Determine the (x, y) coordinate at the center of the cell enclosing the given text.  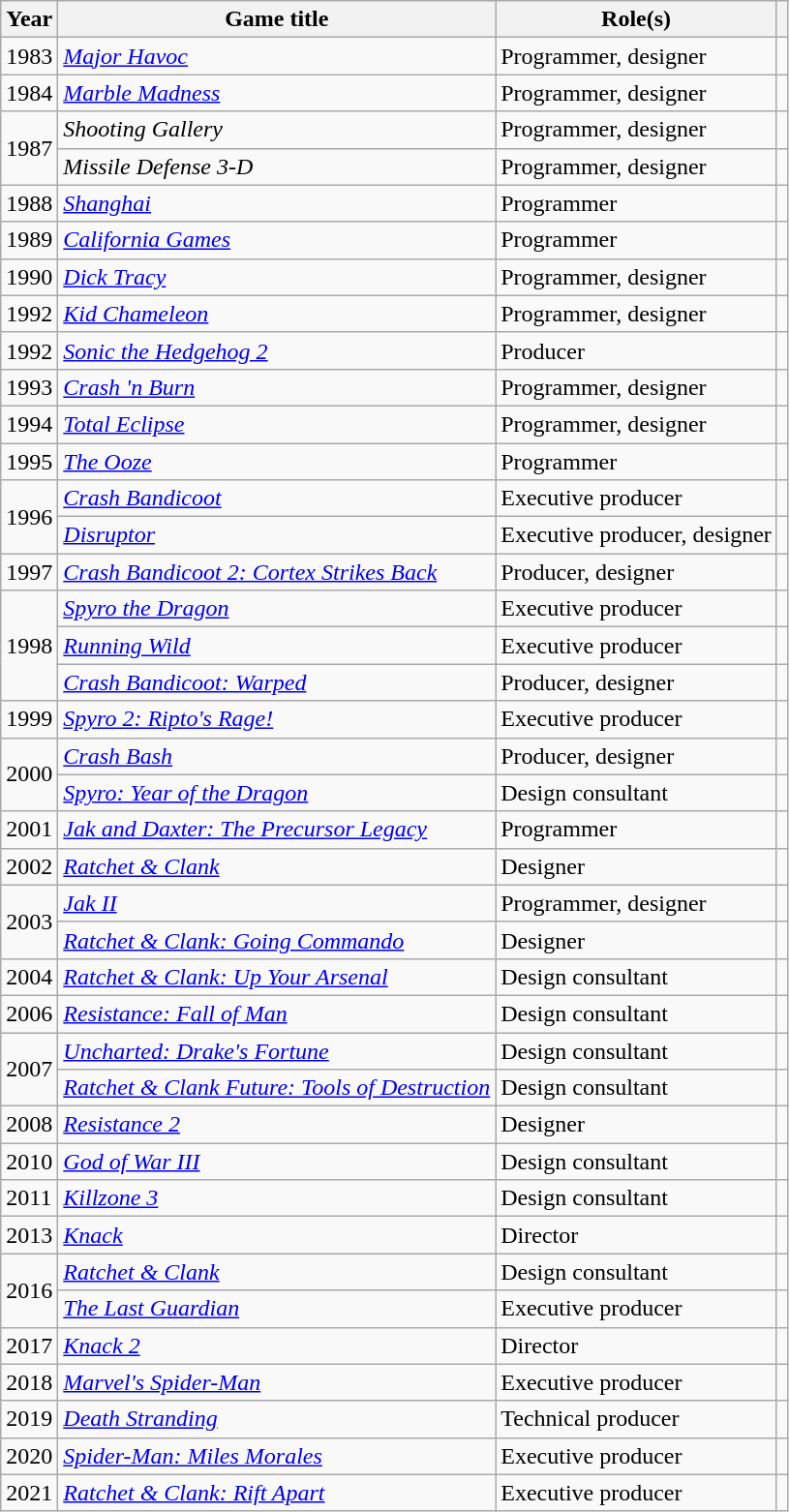
Spyro the Dragon (277, 609)
2006 (29, 1013)
2002 (29, 866)
2010 (29, 1162)
2008 (29, 1125)
Total Eclipse (277, 424)
1989 (29, 240)
Ratchet & Clank Future: Tools of Destruction (277, 1088)
Crash Bandicoot: Warped (277, 682)
1983 (29, 56)
2007 (29, 1069)
Technical producer (637, 1419)
Spyro: Year of the Dragon (277, 793)
California Games (277, 240)
Jak and Daxter: The Precursor Legacy (277, 830)
1999 (29, 719)
Knack (277, 1235)
Killzone 3 (277, 1198)
Crash Bandicoot 2: Cortex Strikes Back (277, 572)
Resistance 2 (277, 1125)
Year (29, 19)
Crash Bash (277, 756)
Executive producer, designer (637, 535)
Ratchet & Clank: Rift Apart (277, 1493)
Producer (637, 350)
1987 (29, 148)
Kid Chameleon (277, 314)
2013 (29, 1235)
1988 (29, 203)
1984 (29, 93)
Jak II (277, 903)
Running Wild (277, 646)
2011 (29, 1198)
1998 (29, 646)
Spider-Man: Miles Morales (277, 1456)
2000 (29, 774)
Shanghai (277, 203)
Ratchet & Clank: Going Commando (277, 940)
Ratchet & Clank: Up Your Arsenal (277, 977)
Missile Defense 3-D (277, 166)
Major Havoc (277, 56)
2020 (29, 1456)
Game title (277, 19)
2003 (29, 922)
The Last Guardian (277, 1309)
1994 (29, 424)
Marvel's Spider-Man (277, 1382)
Role(s) (637, 19)
Crash Bandicoot (277, 499)
Crash 'n Burn (277, 387)
1996 (29, 517)
2019 (29, 1419)
2001 (29, 830)
Uncharted: Drake's Fortune (277, 1050)
Knack 2 (277, 1346)
Marble Madness (277, 93)
1995 (29, 462)
1990 (29, 277)
2004 (29, 977)
2016 (29, 1290)
Spyro 2: Ripto's Rage! (277, 719)
Shooting Gallery (277, 130)
The Ooze (277, 462)
1997 (29, 572)
Death Stranding (277, 1419)
1993 (29, 387)
Resistance: Fall of Man (277, 1013)
2021 (29, 1493)
2017 (29, 1346)
Disruptor (277, 535)
God of War III (277, 1162)
Sonic the Hedgehog 2 (277, 350)
Dick Tracy (277, 277)
2018 (29, 1382)
